Pinpoint the cell where the given text exists, returning its (X, Y) midpoint coordinate. 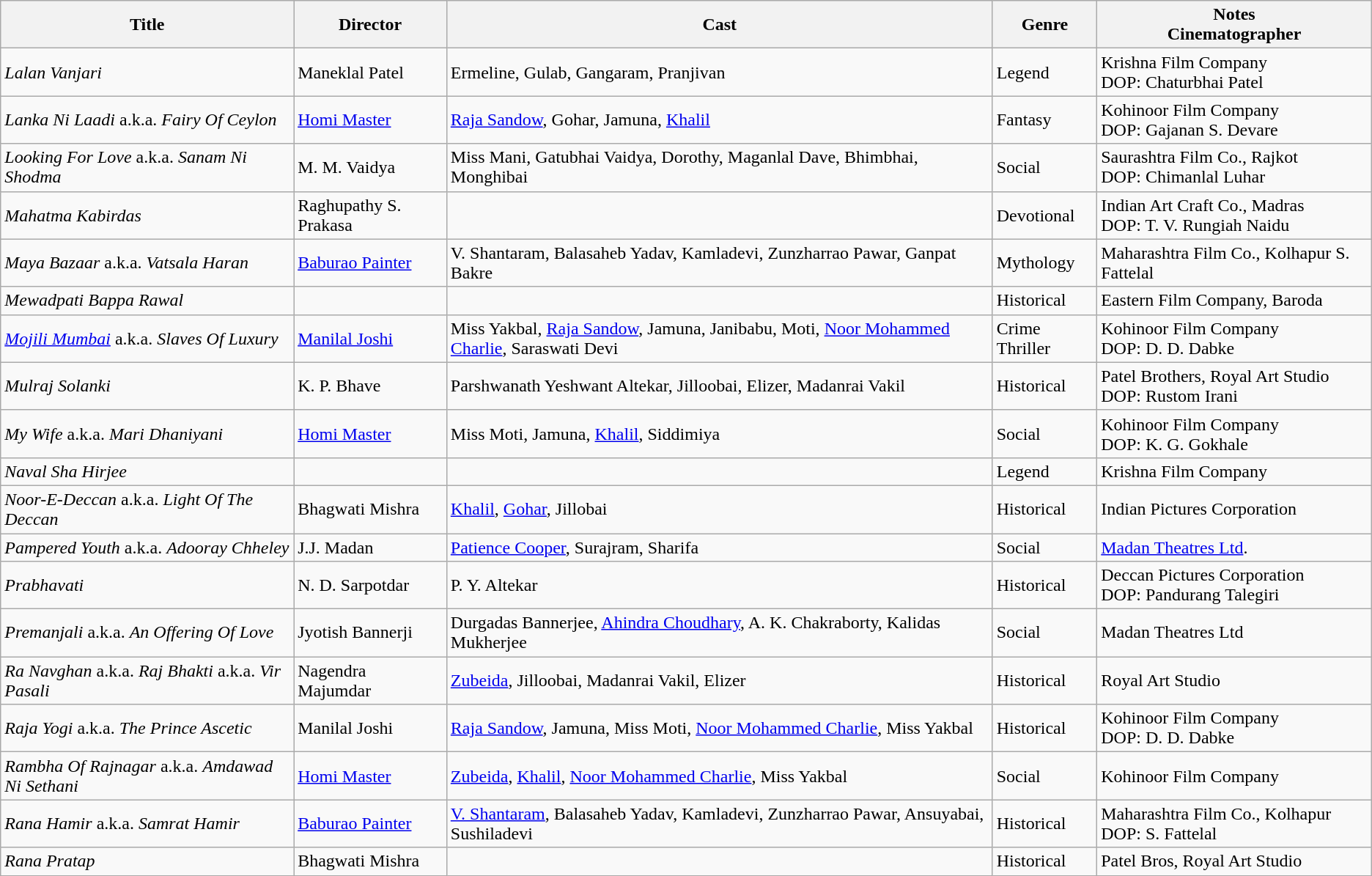
Royal Art Studio (1234, 680)
Saurashtra Film Co., RajkotDOP: Chimanlal Luhar (1234, 167)
Cast (720, 25)
Lanka Ni Laadi a.k.a. Fairy Of Ceylon (147, 120)
Khalil, Gohar, Jillobai (720, 509)
Maharashtra Film Co., Kolhapur S. Fattelal (1234, 262)
Raghupathy S. Prakasa (371, 216)
Madan Theatres Ltd. (1234, 548)
V. Shantaram, Balasaheb Yadav, Kamladevi, Zunzharrao Pawar, Ganpat Bakre (720, 262)
My Wife a.k.a. Mari Dhaniyani (147, 434)
Lalan Vanjari (147, 72)
Miss Moti, Jamuna, Khalil, Siddimiya (720, 434)
Prabhavati (147, 585)
Director (371, 25)
Durgadas Bannerjee, Ahindra Choudhary, A. K. Chakraborty, Kalidas Mukherjee (720, 633)
Patel Bros, Royal Art Studio (1234, 861)
Fantasy (1045, 120)
Naval Sha Hirjee (147, 471)
J.J. Madan (371, 548)
Devotional (1045, 216)
Raja Yogi a.k.a. The Prince Ascetic (147, 729)
Madan Theatres Ltd (1234, 633)
Ermeline, Gulab, Gangaram, Pranjivan (720, 72)
Title (147, 25)
Deccan Pictures CorporationDOP: Pandurang Talegiri (1234, 585)
Looking For Love a.k.a. Sanam Ni Shodma (147, 167)
Mahatma Kabirdas (147, 216)
Krishna Film Company (1234, 471)
K. P. Bhave (371, 386)
Raja Sandow, Jamuna, Miss Moti, Noor Mohammed Charlie, Miss Yakbal (720, 729)
Premanjali a.k.a. An Offering Of Love (147, 633)
Rambha Of Rajnagar a.k.a. Amdawad Ni Sethani (147, 776)
Indian Pictures Corporation (1234, 509)
Krishna Film CompanyDOP: Chaturbhai Patel (1234, 72)
Miss Mani, Gatubhai Vaidya, Dorothy, Maganlal Dave, Bhimbhai, Monghibai (720, 167)
V. Shantaram, Balasaheb Yadav, Kamladevi, Zunzharrao Pawar, Ansuyabai, Sushiladevi (720, 824)
Ra Navghan a.k.a. Raj Bhakti a.k.a. Vir Pasali (147, 680)
Kohinoor Film Company (1234, 776)
Patience Cooper, Surajram, Sharifa (720, 548)
Zubeida, Jilloobai, Madanrai Vakil, Elizer (720, 680)
Miss Yakbal, Raja Sandow, Jamuna, Janibabu, Moti, Noor Mohammed Charlie, Saraswati Devi (720, 339)
Mythology (1045, 262)
Jyotish Bannerji (371, 633)
Crime Thriller (1045, 339)
Parshwanath Yeshwant Altekar, Jilloobai, Elizer, Madanrai Vakil (720, 386)
Mojili Mumbai a.k.a. Slaves Of Luxury (147, 339)
Maneklal Patel (371, 72)
Eastern Film Company, Baroda (1234, 301)
M. M. Vaidya (371, 167)
NotesCinematographer (1234, 25)
Noor-E-Deccan a.k.a. Light Of The Deccan (147, 509)
P. Y. Altekar (720, 585)
Patel Brothers, Royal Art StudioDOP: Rustom Irani (1234, 386)
Kohinoor Film CompanyDOP: K. G. Gokhale (1234, 434)
Kohinoor Film CompanyDOP: Gajanan S. Devare (1234, 120)
Maharashtra Film Co., KolhapurDOP: S. Fattelal (1234, 824)
Zubeida, Khalil, Noor Mohammed Charlie, Miss Yakbal (720, 776)
Rana Pratap (147, 861)
Rana Hamir a.k.a. Samrat Hamir (147, 824)
Indian Art Craft Co., MadrasDOP: T. V. Rungiah Naidu (1234, 216)
N. D. Sarpotdar (371, 585)
Mulraj Solanki (147, 386)
Pampered Youth a.k.a. Adooray Chheley (147, 548)
Raja Sandow, Gohar, Jamuna, Khalil (720, 120)
Mewadpati Bappa Rawal (147, 301)
Genre (1045, 25)
Maya Bazaar a.k.a. Vatsala Haran (147, 262)
Nagendra Majumdar (371, 680)
